Find where the given text appears and provide that cell's center as [X, Y] coordinate. 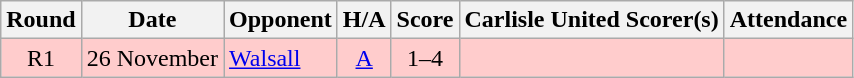
Walsall [281, 58]
Round [41, 20]
26 November [152, 58]
Attendance [788, 20]
H/A [364, 20]
Score [425, 20]
Date [152, 20]
A [364, 58]
1–4 [425, 58]
Opponent [281, 20]
R1 [41, 58]
Carlisle United Scorer(s) [592, 20]
